Detect which cell encompasses the target text, then output its [x, y] center coordinate. 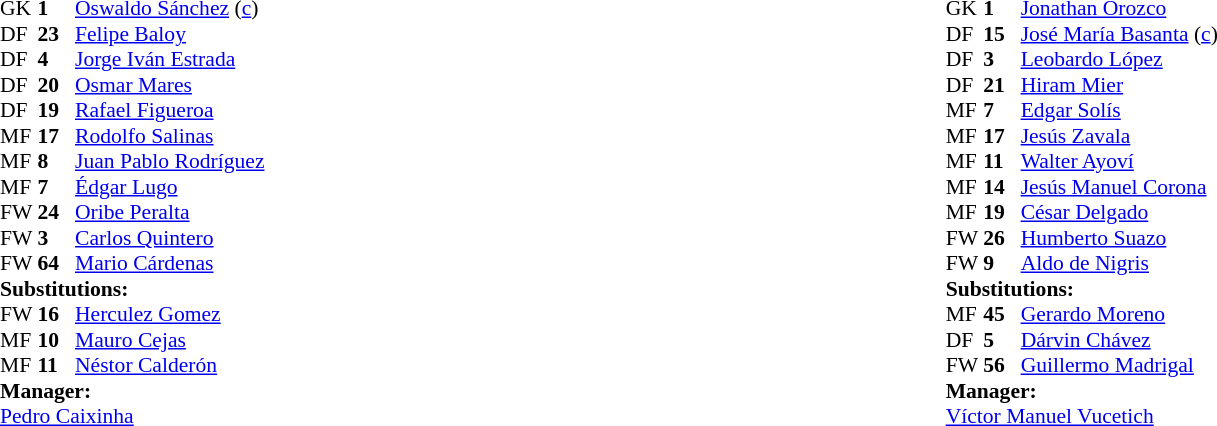
Mauro Cejas [170, 340]
Néstor Calderón [170, 365]
Osmar Mares [170, 85]
Édgar Lugo [170, 187]
Rafael Figueroa [170, 111]
Jorge Iván Estrada [170, 59]
14 [1002, 187]
23 [57, 34]
4 [57, 59]
15 [1002, 34]
Felipe Baloy [170, 34]
Mario Cárdenas [170, 263]
26 [1002, 238]
5 [1002, 340]
56 [1002, 365]
10 [57, 340]
Oribe Peralta [170, 213]
Carlos Quintero [170, 238]
21 [1002, 85]
9 [1002, 263]
Herculez Gomez [170, 315]
45 [1002, 315]
Substitutions: [132, 289]
64 [57, 263]
8 [57, 161]
16 [57, 315]
Juan Pablo Rodríguez [170, 161]
20 [57, 85]
Manager: [132, 391]
Rodolfo Salinas [170, 136]
24 [57, 213]
